Return [x, y] of the center of cell containing provided text 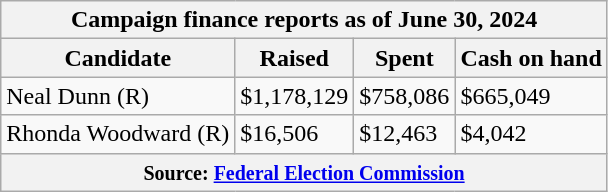
Campaign finance reports as of June 30, 2024 [304, 20]
$4,042 [531, 134]
$16,506 [294, 134]
Raised [294, 58]
Neal Dunn (R) [118, 96]
Rhonda Woodward (R) [118, 134]
$1,178,129 [294, 96]
$12,463 [404, 134]
Cash on hand [531, 58]
Source: Federal Election Commission [304, 172]
Candidate [118, 58]
$665,049 [531, 96]
Spent [404, 58]
$758,086 [404, 96]
